From the cell containing the given text, extract its center point as (X, Y) coordinate. 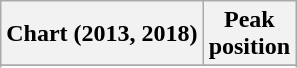
Chart (2013, 2018) (102, 34)
Peakposition (249, 34)
